Determine the (X, Y) coordinate at the center of the cell enclosing the given text.  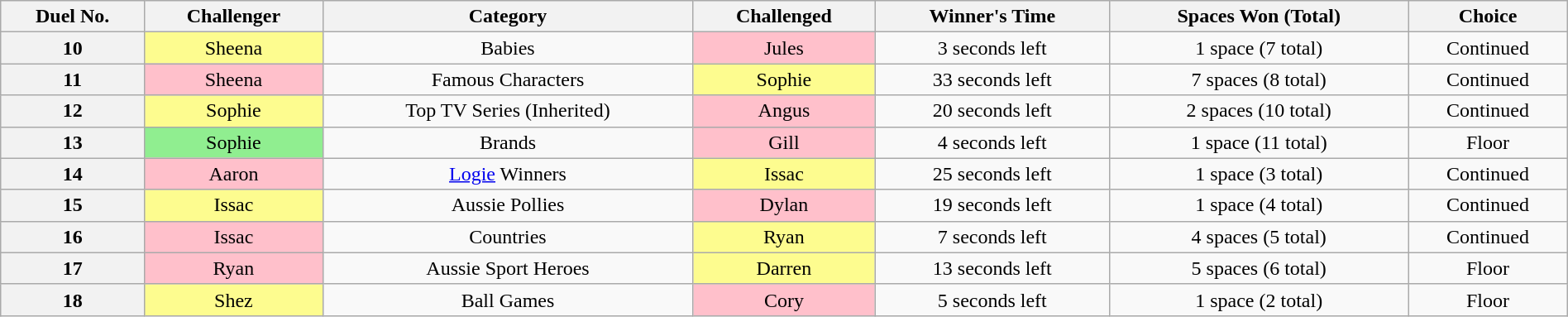
1 space (11 total) (1259, 142)
12 (73, 111)
25 seconds left (992, 174)
18 (73, 300)
Challenger (233, 17)
15 (73, 205)
4 seconds left (992, 142)
Gill (784, 142)
Aussie Sport Heroes (508, 268)
20 seconds left (992, 111)
Aussie Pollies (508, 205)
14 (73, 174)
Ball Games (508, 300)
7 spaces (8 total) (1259, 79)
2 spaces (10 total) (1259, 111)
1 space (4 total) (1259, 205)
Duel No. (73, 17)
17 (73, 268)
33 seconds left (992, 79)
Angus (784, 111)
16 (73, 237)
10 (73, 48)
Brands (508, 142)
13 seconds left (992, 268)
Spaces Won (Total) (1259, 17)
7 seconds left (992, 237)
11 (73, 79)
Category (508, 17)
4 spaces (5 total) (1259, 237)
Dylan (784, 205)
1 space (7 total) (1259, 48)
5 spaces (6 total) (1259, 268)
Winner's Time (992, 17)
Famous Characters (508, 79)
Countries (508, 237)
Aaron (233, 174)
Choice (1488, 17)
Jules (784, 48)
1 space (3 total) (1259, 174)
19 seconds left (992, 205)
3 seconds left (992, 48)
Babies (508, 48)
Logie Winners (508, 174)
13 (73, 142)
1 space (2 total) (1259, 300)
5 seconds left (992, 300)
Top TV Series (Inherited) (508, 111)
Challenged (784, 17)
Darren (784, 268)
Cory (784, 300)
Shez (233, 300)
